Capture the cell that displays the provided text and extract its (x, y) central coordinate. 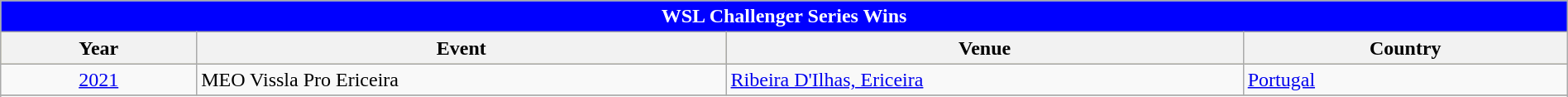
Venue (984, 48)
MEO Vissla Pro Ericeira (461, 80)
Year (99, 48)
2021 (99, 80)
Country (1405, 48)
Portugal (1405, 80)
WSL Challenger Series Wins (784, 17)
Event (461, 48)
Ribeira D'Ilhas, Ericeira (984, 80)
